Return the (X, Y) coordinate for the center point of the cell that contains the specified text.  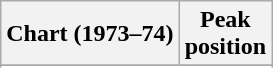
Peak position (225, 34)
Chart (1973–74) (90, 34)
